Scan for the cell matching the given text and deliver its [x, y] coordinate at center. 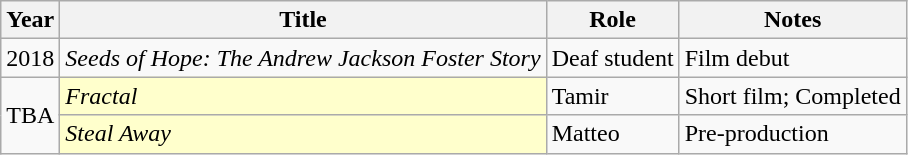
Seeds of Hope: The Andrew Jackson Foster Story [303, 58]
2018 [30, 58]
Pre-production [792, 134]
Deaf student [612, 58]
Tamir [612, 96]
Short film; Completed [792, 96]
Year [30, 20]
Steal Away [303, 134]
Notes [792, 20]
Film debut [792, 58]
Title [303, 20]
Matteo [612, 134]
Role [612, 20]
TBA [30, 115]
Fractal [303, 96]
